Locate the cell with the specified text and output its (x, y) center coordinate. 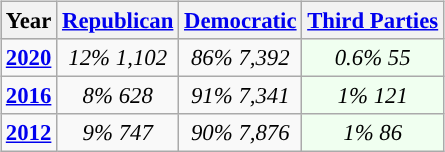
9% 747 (118, 133)
12% 1,102 (118, 58)
91% 7,341 (240, 96)
90% 7,876 (240, 133)
1% 121 (373, 96)
2016 (29, 96)
2012 (29, 133)
8% 628 (118, 96)
2020 (29, 58)
Democratic (240, 21)
0.6% 55 (373, 58)
Third Parties (373, 21)
Republican (118, 21)
86% 7,392 (240, 58)
1% 86 (373, 133)
Year (29, 21)
